Capture the cell that displays the provided text and extract its [x, y] central coordinate. 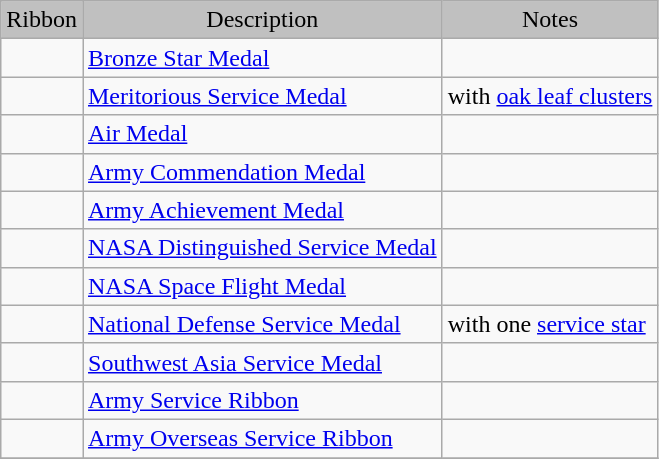
Ribbon [42, 20]
Southwest Asia Service Medal [262, 362]
with one service star [550, 324]
Air Medal [262, 134]
NASA Space Flight Medal [262, 286]
Meritorious Service Medal [262, 96]
with oak leaf clusters [550, 96]
NASA Distinguished Service Medal [262, 248]
Bronze Star Medal [262, 58]
Army Service Ribbon [262, 400]
Army Overseas Service Ribbon [262, 438]
Army Commendation Medal [262, 172]
National Defense Service Medal [262, 324]
Notes [550, 20]
Army Achievement Medal [262, 210]
Description [262, 20]
